Identify which cell holds the provided text, then report its [x, y] central coordinate. 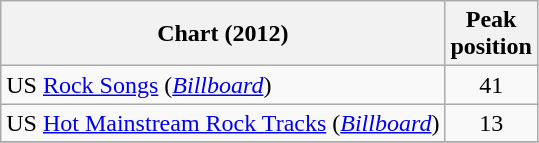
Chart (2012) [223, 34]
13 [491, 123]
US Hot Mainstream Rock Tracks (Billboard) [223, 123]
41 [491, 85]
US Rock Songs (Billboard) [223, 85]
Peakposition [491, 34]
